Determine the (x, y) coordinate at the center of the cell enclosing the given text.  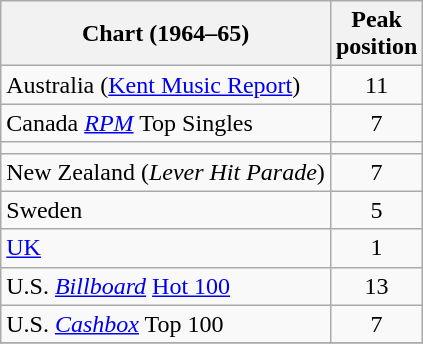
Sweden (166, 210)
5 (376, 210)
UK (166, 248)
U.S. Cashbox Top 100 (166, 324)
Australia (Kent Music Report) (166, 85)
U.S. Billboard Hot 100 (166, 286)
New Zealand (Lever Hit Parade) (166, 172)
13 (376, 286)
Chart (1964–65) (166, 34)
Peakposition (376, 34)
Canada RPM Top Singles (166, 123)
1 (376, 248)
11 (376, 85)
